For the text-containing cell, return its midpoint in [x, y] coordinate format. 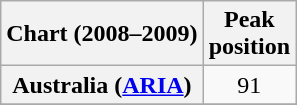
Australia (ARIA) [102, 85]
Peakposition [249, 34]
Chart (2008–2009) [102, 34]
91 [249, 85]
